Capture the cell that displays the provided text and extract its [X, Y] central coordinate. 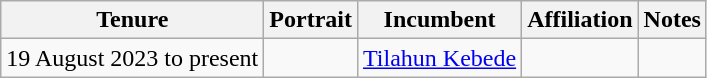
Incumbent [439, 20]
Notes [672, 20]
Tenure [132, 20]
Affiliation [580, 20]
Tilahun Kebede [439, 58]
Portrait [311, 20]
19 August 2023 to present [132, 58]
